From the cell containing the given text, extract its center point as (X, Y) coordinate. 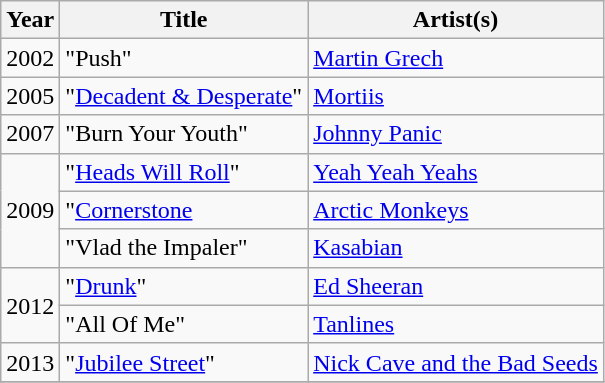
Title (184, 20)
2013 (30, 362)
"Vlad the Impaler" (184, 248)
Ed Sheeran (456, 286)
"Jubilee Street" (184, 362)
Yeah Yeah Yeahs (456, 172)
"Cornerstone (184, 210)
Year (30, 20)
2005 (30, 96)
Arctic Monkeys (456, 210)
"Heads Will Roll" (184, 172)
Mortiis (456, 96)
Kasabian (456, 248)
"Push" (184, 58)
2002 (30, 58)
2007 (30, 134)
Artist(s) (456, 20)
Nick Cave and the Bad Seeds (456, 362)
2012 (30, 305)
Martin Grech (456, 58)
2009 (30, 210)
"Decadent & Desperate" (184, 96)
"All Of Me" (184, 324)
"Drunk" (184, 286)
Tanlines (456, 324)
Johnny Panic (456, 134)
"Burn Your Youth" (184, 134)
